From the cell containing the given text, extract its center point as (X, Y) coordinate. 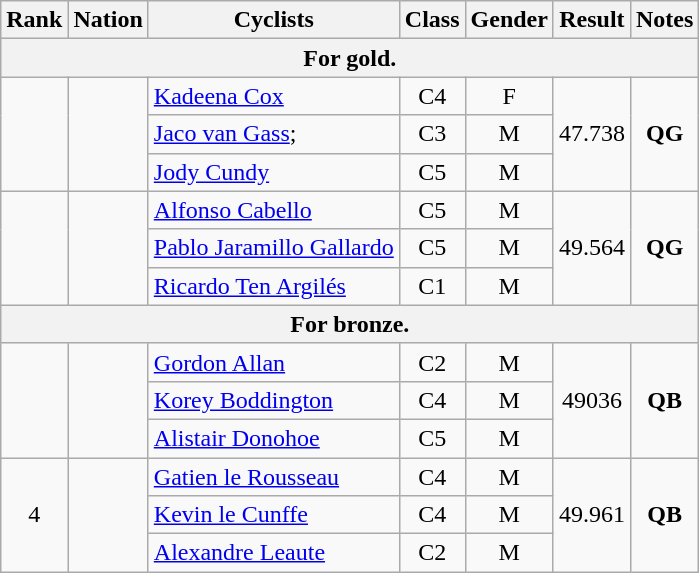
47.738 (592, 134)
Gordon Allan (274, 362)
F (509, 96)
C3 (432, 134)
Alfonso Cabello (274, 210)
49.961 (592, 515)
Rank (34, 20)
Gatien le Rousseau (274, 477)
Nation (108, 20)
Alistair Donohoe (274, 438)
C1 (432, 286)
Ricardo Ten Argilés (274, 286)
Jaco van Gass; (274, 134)
49.564 (592, 248)
Alexandre Leaute (274, 553)
For bronze. (350, 324)
For gold. (350, 58)
Result (592, 20)
Cyclists (274, 20)
Class (432, 20)
Korey Boddington (274, 400)
Notes (664, 20)
Gender (509, 20)
Jody Cundy (274, 172)
Pablo Jaramillo Gallardo (274, 248)
49036 (592, 400)
4 (34, 515)
Kevin le Cunffe (274, 515)
Kadeena Cox (274, 96)
